Pinpoint the cell where the given text exists, returning its [x, y] midpoint coordinate. 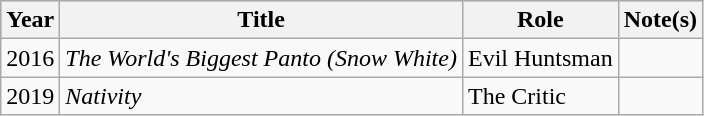
The Critic [540, 96]
Role [540, 20]
The World's Biggest Panto (Snow White) [262, 58]
Evil Huntsman [540, 58]
Nativity [262, 96]
Title [262, 20]
2016 [30, 58]
2019 [30, 96]
Year [30, 20]
Note(s) [660, 20]
